Detect which cell encompasses the target text, then output its (X, Y) center coordinate. 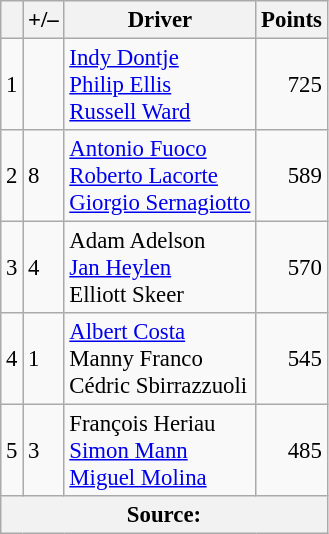
Source: (164, 515)
545 (292, 359)
Points (292, 20)
Adam Adelson Jan Heylen Elliott Skeer (160, 268)
+/– (44, 20)
485 (292, 451)
Albert Costa Manny Franco Cédric Sbirrazzuoli (160, 359)
8 (44, 176)
Indy Dontje Philip Ellis Russell Ward (160, 85)
570 (292, 268)
5 (12, 451)
Driver (160, 20)
2 (12, 176)
Antonio Fuoco Roberto Lacorte Giorgio Sernagiotto (160, 176)
François Heriau Simon Mann Miguel Molina (160, 451)
589 (292, 176)
725 (292, 85)
